Return (X, Y) of the center of cell containing provided text 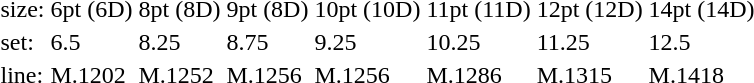
10.25 (478, 42)
8.25 (180, 42)
11.25 (590, 42)
8.75 (268, 42)
6.5 (92, 42)
9.25 (368, 42)
